Identify which cell holds the provided text, then report its (x, y) central coordinate. 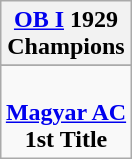
Magyar AC1st Title (66, 112)
OB I 1929Champions (66, 34)
